Locate the cell with the specified text and output its [X, Y] center coordinate. 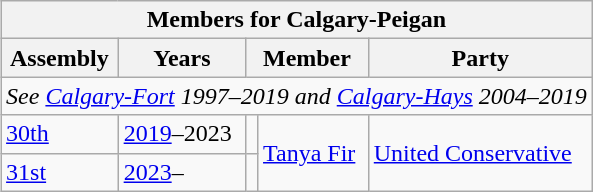
Party [480, 58]
30th [60, 134]
Assembly [60, 58]
United Conservative [480, 153]
2023– [182, 172]
See Calgary-Fort 1997–2019 and Calgary-Hays 2004–2019 [297, 96]
Tanya Fir [314, 153]
31st [60, 172]
Members for Calgary-Peigan [297, 20]
Years [182, 58]
2019–2023 [182, 134]
Member [308, 58]
